Capture the cell that displays the provided text and extract its (x, y) central coordinate. 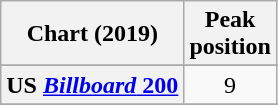
Chart (2019) (92, 34)
9 (230, 85)
Peakposition (230, 34)
US Billboard 200 (92, 85)
